Provide the (x, y) coordinate of the cell's center where the given text is located.  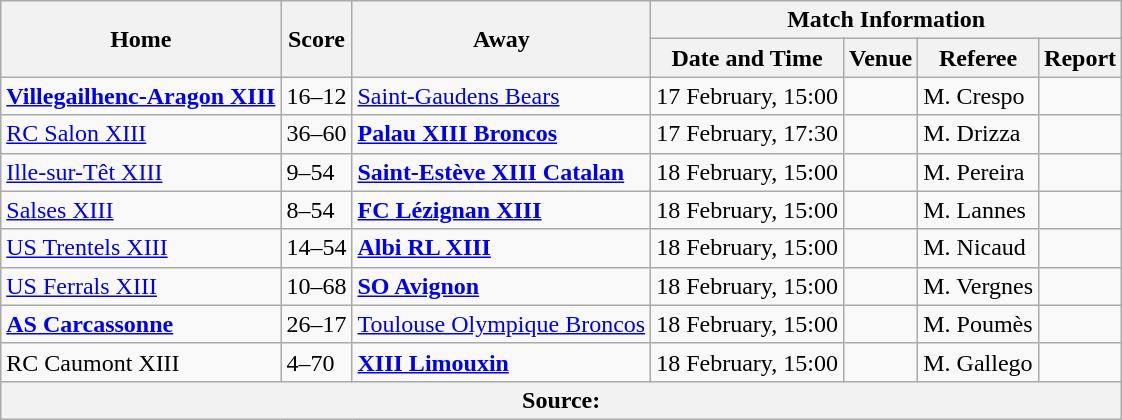
RC Salon XIII (141, 134)
Source: (562, 400)
AS Carcassonne (141, 324)
FC Lézignan XIII (502, 210)
Saint-Estève XIII Catalan (502, 172)
Ille-sur-Têt XIII (141, 172)
8–54 (316, 210)
M. Nicaud (978, 248)
Palau XIII Broncos (502, 134)
Villegailhenc-Aragon XIII (141, 96)
Date and Time (748, 58)
36–60 (316, 134)
SO Avignon (502, 286)
Toulouse Olympique Broncos (502, 324)
14–54 (316, 248)
M. Lannes (978, 210)
Match Information (886, 20)
4–70 (316, 362)
XIII Limouxin (502, 362)
Salses XIII (141, 210)
M. Drizza (978, 134)
17 February, 15:00 (748, 96)
Away (502, 39)
Referee (978, 58)
US Trentels XIII (141, 248)
Home (141, 39)
10–68 (316, 286)
Score (316, 39)
RC Caumont XIII (141, 362)
M. Gallego (978, 362)
16–12 (316, 96)
26–17 (316, 324)
US Ferrals XIII (141, 286)
17 February, 17:30 (748, 134)
M. Crespo (978, 96)
Saint-Gaudens Bears (502, 96)
Venue (880, 58)
Report (1080, 58)
Albi RL XIII (502, 248)
9–54 (316, 172)
M. Vergnes (978, 286)
M. Poumès (978, 324)
M. Pereira (978, 172)
